Return the (x, y) coordinate for the center point of the cell that contains the specified text.  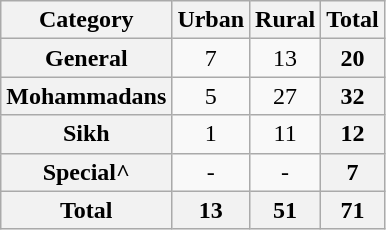
12 (353, 134)
51 (286, 210)
20 (353, 58)
Rural (286, 20)
27 (286, 96)
71 (353, 210)
Special^ (86, 172)
General (86, 58)
32 (353, 96)
5 (211, 96)
Mohammadans (86, 96)
Urban (211, 20)
11 (286, 134)
1 (211, 134)
Sikh (86, 134)
Category (86, 20)
